Determine the [X, Y] coordinate at the center of the cell enclosing the given text.  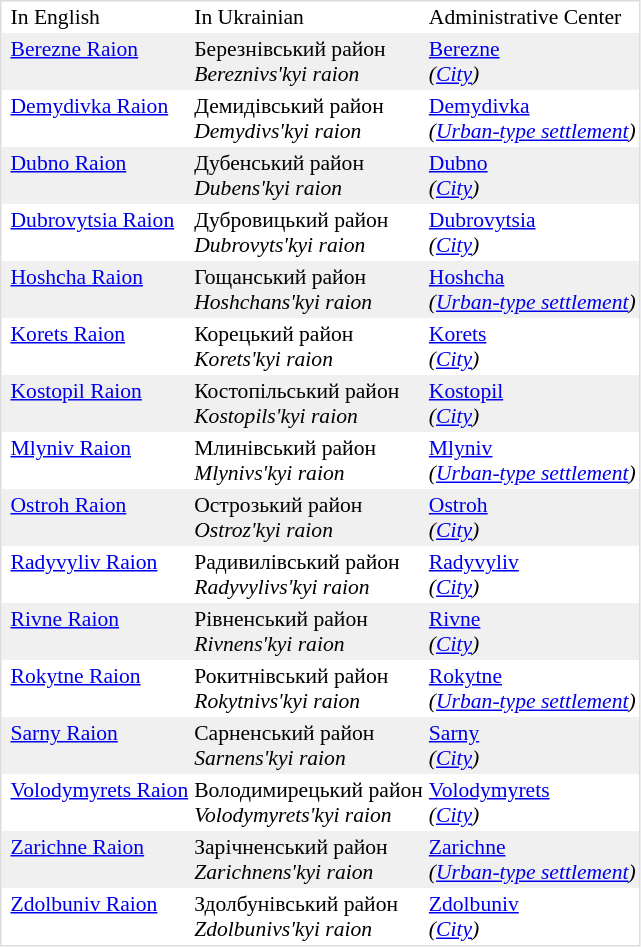
Zdolbuniv Raion [100, 916]
Здолбунівський район Zdolbunivs'kyi raion [308, 916]
In Ukrainian [308, 18]
Гощанський район Hoshchans'kyi raion [308, 290]
Рокитнівський район Rokytnivs'kyi raion [308, 688]
Дубенський район Dubens'kyi raion [308, 176]
Сарненський район Sarnens'kyi raion [308, 746]
Dubrovytsia (City) [532, 232]
Mlyniv (Urban-type settlement) [532, 460]
Volodymyrets Raion [100, 802]
Демидівський район Demydivs'kyi raion [308, 118]
Володимирецький район Volodymyrets'kyi raion [308, 802]
Hoshcha Raion [100, 290]
Radyvyliv Raion [100, 574]
Mlyniv Raion [100, 460]
Berezne Raion [100, 62]
Administrative Center [532, 18]
Костопільський район Kostopils'kyi raion [308, 404]
Zarichne (Urban-type settlement) [532, 860]
Ostroh Raion [100, 518]
Dubno Raion [100, 176]
Березнівський район Bereznivs'kyi raion [308, 62]
Rokytne Raion [100, 688]
Berezne (City) [532, 62]
Zarichne Raion [100, 860]
Sarny Raion [100, 746]
Hoshcha (Urban-type settlement) [532, 290]
Radyvyliv (City) [532, 574]
Rivne Raion [100, 632]
Рівненський район Rivnens'kyi raion [308, 632]
Зарічненський район Zarichnens'kyi raion [308, 860]
Demydivka (Urban-type settlement) [532, 118]
Sarny (City) [532, 746]
Volodymyrets (City) [532, 802]
Млинівський район Mlynivs'kyi raion [308, 460]
Корецький район Korets'kyi raion [308, 346]
Радивилівський район Radyvylivs'kyi raion [308, 574]
Dubrovytsia Raion [100, 232]
Дубровицький район Dubrovyts'kyi raion [308, 232]
Kostopil (City) [532, 404]
Dubno (City) [532, 176]
Острозький район Ostroz'kyi raion [308, 518]
Kostopil Raion [100, 404]
Rokytne (Urban-type settlement) [532, 688]
Rivne (City) [532, 632]
Ostroh (City) [532, 518]
Zdolbuniv (City) [532, 916]
Korets (City) [532, 346]
Korets Raion [100, 346]
In English [100, 18]
Demydivka Raion [100, 118]
